Identify which cell holds the provided text, then report its (x, y) central coordinate. 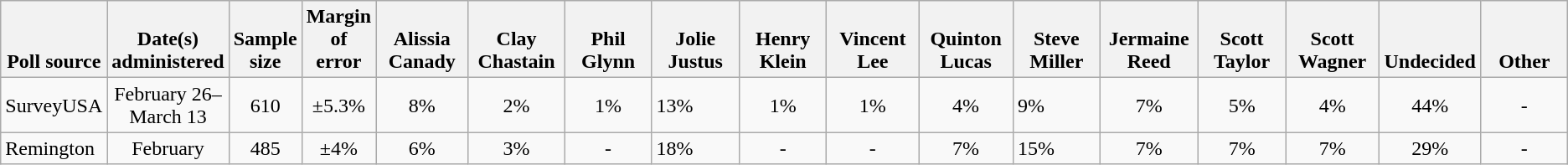
15% (1056, 148)
SteveMiller (1056, 39)
ClayChastain (516, 39)
SurveyUSA (54, 106)
13% (695, 106)
Remington (54, 148)
5% (1241, 106)
Date(s)administered (168, 39)
February 26–March 13 (168, 106)
9% (1056, 106)
Other (1524, 39)
ScottWagner (1332, 39)
610 (265, 106)
VincentLee (873, 39)
2% (516, 106)
Marginof error (338, 39)
±5.3% (338, 106)
JolieJustus (695, 39)
±4% (338, 148)
AlissiaCanady (422, 39)
JermaineReed (1149, 39)
29% (1430, 148)
Poll source (54, 39)
Samplesize (265, 39)
18% (695, 148)
Undecided (1430, 39)
6% (422, 148)
3% (516, 148)
QuintonLucas (967, 39)
HenryKlein (782, 39)
February (168, 148)
485 (265, 148)
8% (422, 106)
44% (1430, 106)
ScottTaylor (1241, 39)
PhilGlynn (608, 39)
